Capture the cell that displays the provided text and extract its [X, Y] central coordinate. 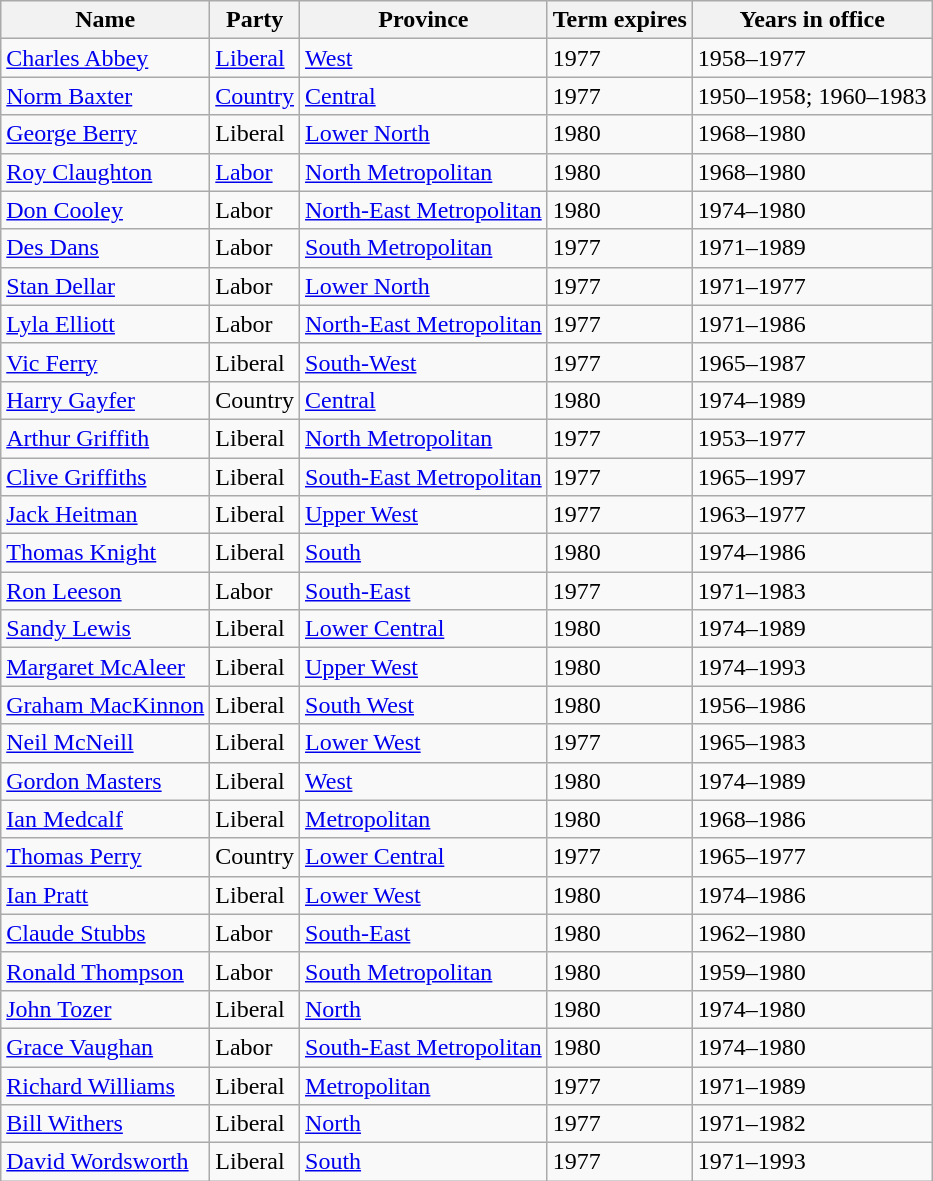
1974–1993 [812, 667]
Vic Ferry [106, 362]
Claude Stubbs [106, 933]
Norm Baxter [106, 96]
1971–1977 [812, 286]
1971–1993 [812, 1162]
1965–1977 [812, 857]
Sandy Lewis [106, 629]
1950–1958; 1960–1983 [812, 96]
Jack Heitman [106, 515]
South West [424, 705]
David Wordsworth [106, 1162]
1971–1986 [812, 324]
Harry Gayfer [106, 400]
Margaret McAleer [106, 667]
1958–1977 [812, 58]
1959–1980 [812, 971]
Province [424, 20]
1971–1983 [812, 591]
1971–1982 [812, 1124]
Ronald Thompson [106, 971]
Bill Withers [106, 1124]
1968–1986 [812, 819]
Ian Pratt [106, 895]
Name [106, 20]
John Tozer [106, 1009]
Years in office [812, 20]
1962–1980 [812, 933]
1963–1977 [812, 515]
Thomas Knight [106, 553]
George Berry [106, 134]
Ian Medcalf [106, 819]
Neil McNeill [106, 743]
Graham MacKinnon [106, 705]
1965–1987 [812, 362]
Grace Vaughan [106, 1047]
Don Cooley [106, 210]
1965–1997 [812, 477]
1956–1986 [812, 705]
Richard Williams [106, 1085]
1953–1977 [812, 438]
Term expires [620, 20]
Thomas Perry [106, 857]
Stan Dellar [106, 286]
Party [255, 20]
Arthur Griffith [106, 438]
Roy Claughton [106, 172]
Ron Leeson [106, 591]
Gordon Masters [106, 781]
Lyla Elliott [106, 324]
Charles Abbey [106, 58]
South-West [424, 362]
Des Dans [106, 248]
1965–1983 [812, 743]
Clive Griffiths [106, 477]
